Determine the (x, y) coordinate at the center of the cell enclosing the given text.  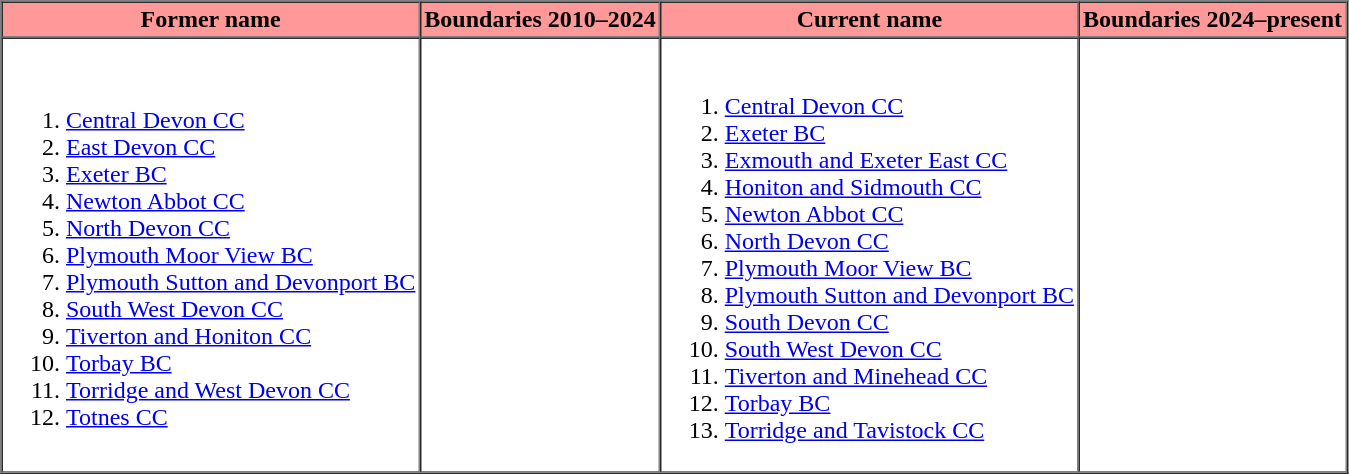
Boundaries 2010–2024 (540, 20)
Current name (869, 20)
Former name (211, 20)
Boundaries 2024–present (1213, 20)
